Locate the cell with the specified text and output its [X, Y] center coordinate. 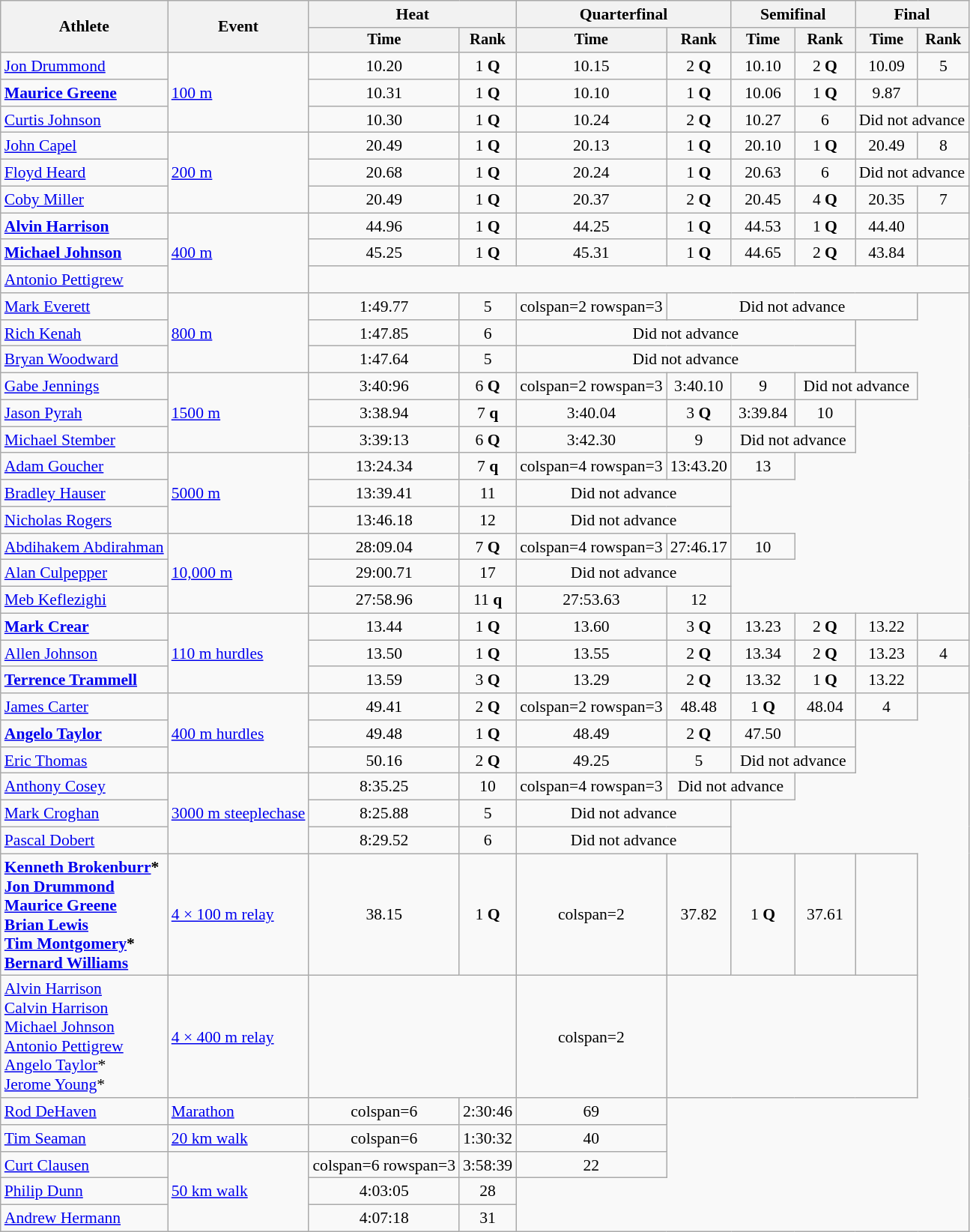
Mark Everett [84, 307]
43.84 [887, 253]
31 [488, 1219]
44.40 [887, 226]
Michael Johnson [84, 253]
27:53.63 [592, 600]
10.09 [887, 66]
29:00.71 [384, 573]
Quarterfinal [623, 14]
10,000 m [238, 574]
1:49.77 [384, 307]
20.45 [763, 200]
Alvin Harrison [84, 226]
13 [763, 467]
47.50 [763, 734]
Philip Dunn [84, 1192]
Michael Stember [84, 440]
Jon Drummond [84, 66]
20.13 [592, 146]
4 Q [825, 200]
13.55 [592, 653]
1:47.85 [384, 333]
8:29.52 [384, 841]
13.44 [384, 627]
50.16 [384, 761]
Mark Croghan [84, 814]
3:38.94 [384, 414]
13.34 [763, 653]
28:09.04 [384, 547]
Pascal Dobert [84, 841]
10.30 [384, 120]
Rod DeHaven [84, 1111]
3:40.04 [592, 414]
7 [943, 200]
49.48 [384, 734]
James Carter [84, 707]
Allen Johnson [84, 653]
8:25.88 [384, 814]
3:39:13 [384, 440]
Floyd Heard [84, 173]
10.27 [763, 120]
3:58:39 [488, 1165]
48.48 [699, 707]
13:46.18 [384, 520]
20.37 [592, 200]
10.15 [592, 66]
69 [592, 1111]
28 [488, 1192]
45.31 [592, 253]
400 m [238, 253]
10.31 [384, 93]
38.15 [384, 914]
10.24 [592, 120]
110 m hurdles [238, 653]
10.20 [384, 66]
3:40.10 [699, 387]
4 × 400 m relay [238, 1037]
10.06 [763, 93]
49.41 [384, 707]
49.25 [592, 761]
22 [592, 1165]
13.29 [592, 680]
Nicholas Rogers [84, 520]
Coby Miller [84, 200]
20 km walk [238, 1138]
13.50 [384, 653]
1500 m [238, 414]
Eric Thomas [84, 761]
Abdihakem Abdirahman [84, 547]
Jason Pyrah [84, 414]
Alan Culpepper [84, 573]
20.35 [887, 200]
Meb Keflezighi [84, 600]
Bryan Woodward [84, 360]
800 m [238, 333]
4 × 100 m relay [238, 914]
Marathon [238, 1111]
colspan=6 rowspan=3 [384, 1165]
4:03:05 [384, 1192]
13:39.41 [384, 493]
9.87 [887, 93]
Semifinal [793, 14]
13:43.20 [699, 467]
Heat [412, 14]
Maurice Greene [84, 93]
13.59 [384, 680]
11 q [488, 600]
3:42.30 [592, 440]
17 [488, 573]
44.65 [763, 253]
Terrence Trammell [84, 680]
Rich Kenah [84, 333]
Event [238, 27]
3000 m steeplechase [238, 814]
Tim Seaman [84, 1138]
2:30:46 [488, 1111]
3:40:96 [384, 387]
48.04 [825, 707]
Anthony Cosey [84, 787]
Kenneth Brokenburr*Jon DrummondMaurice GreeneBrian LewisTim Montgomery*Bernard Williams [84, 914]
20.10 [763, 146]
13.32 [763, 680]
200 m [238, 172]
20.63 [763, 173]
Andrew Hermann [84, 1219]
27:46.17 [699, 547]
Adam Goucher [84, 467]
100 m [238, 93]
8 [943, 146]
37.61 [825, 914]
44.96 [384, 226]
8:35.25 [384, 787]
48.49 [592, 734]
1:47.64 [384, 360]
20.24 [592, 173]
13.60 [592, 627]
50 km walk [238, 1192]
John Capel [84, 146]
Final [912, 14]
5000 m [238, 493]
44.53 [763, 226]
1:30:32 [488, 1138]
40 [592, 1138]
400 m hurdles [238, 733]
13:24.34 [384, 467]
Alvin HarrisonCalvin HarrisonMichael JohnsonAntonio PettigrewAngelo Taylor*Jerome Young* [84, 1037]
Curt Clausen [84, 1165]
Angelo Taylor [84, 734]
3:39.84 [763, 414]
11 [488, 493]
44.25 [592, 226]
20.68 [384, 173]
27:58.96 [384, 600]
37.82 [699, 914]
4:07:18 [384, 1219]
Athlete [84, 27]
Mark Crear [84, 627]
7 Q [488, 547]
Gabe Jennings [84, 387]
Curtis Johnson [84, 120]
45.25 [384, 253]
Antonio Pettigrew [84, 280]
Bradley Hauser [84, 493]
